From the cell containing the given text, extract its center point as [x, y] coordinate. 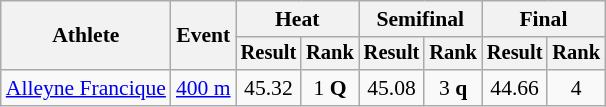
Athlete [86, 36]
44.66 [515, 88]
Alleyne Francique [86, 88]
3 q [453, 88]
45.08 [392, 88]
Semifinal [420, 19]
4 [576, 88]
Heat [298, 19]
1 Q [330, 88]
Final [544, 19]
400 m [204, 88]
Event [204, 36]
45.32 [269, 88]
